Find where the given text appears and provide that cell's center as [X, Y] coordinate. 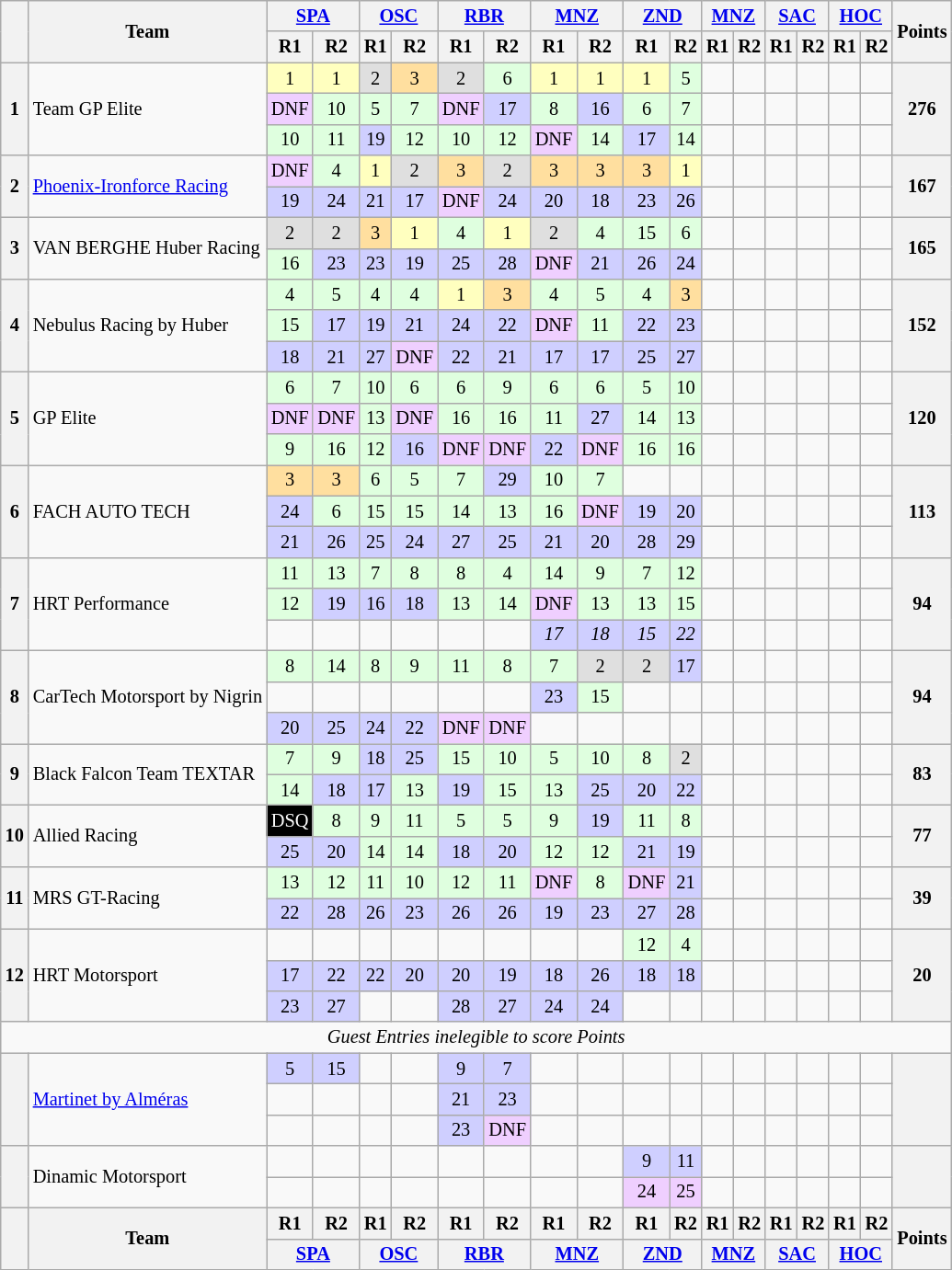
Dinamic Motorsport [147, 1177]
167 [922, 186]
HRT Motorsport [147, 975]
Guest Entries inelegible to score Points [476, 1037]
DSQ [290, 820]
HRT Performance [147, 603]
165 [922, 248]
Nebulus Racing by Huber [147, 326]
77 [922, 835]
FACH AUTO TECH [147, 511]
Black Falcon Team TEXTAR [147, 774]
CarTech Motorsport by Nigrin [147, 697]
152 [922, 326]
Team GP Elite [147, 109]
Martinet by Alméras [147, 1100]
GP Elite [147, 418]
39 [922, 898]
113 [922, 511]
VAN BERGHE Huber Racing [147, 248]
Phoenix-Ironforce Racing [147, 186]
Allied Racing [147, 835]
276 [922, 109]
83 [922, 774]
MRS GT-Racing [147, 898]
120 [922, 418]
